Find where the given text appears and provide that cell's center as (X, Y) coordinate. 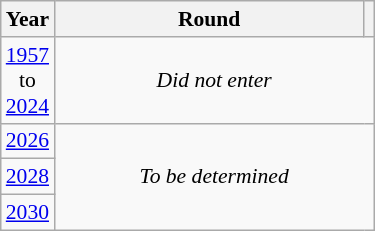
Round (209, 19)
Did not enter (214, 80)
Year (28, 19)
2028 (28, 177)
2026 (28, 141)
2030 (28, 213)
1957to2024 (28, 80)
To be determined (214, 176)
